Return the [x, y] coordinate for the center point of the cell that contains the specified text.  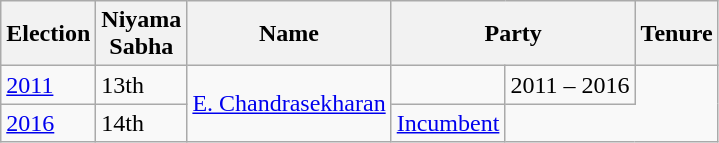
Name [289, 34]
13th [142, 85]
2011 – 2016 [570, 85]
Party [513, 34]
14th [142, 123]
2011 [48, 85]
Election [48, 34]
Tenure [676, 34]
2016 [48, 123]
Incumbent [448, 123]
E. Chandrasekharan [289, 104]
NiyamaSabha [142, 34]
